For the text-containing cell, return its midpoint in (X, Y) coordinate format. 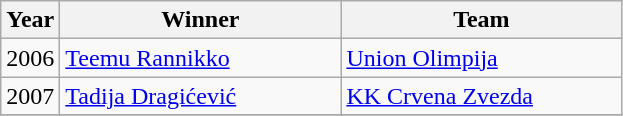
Team (482, 20)
Winner (200, 20)
KK Crvena Zvezda (482, 96)
Year (30, 20)
Teemu Rannikko (200, 58)
Union Olimpija (482, 58)
2006 (30, 58)
2007 (30, 96)
Tadija Dragićević (200, 96)
